Search for the cell housing the specified text and yield its [X, Y] center coordinate. 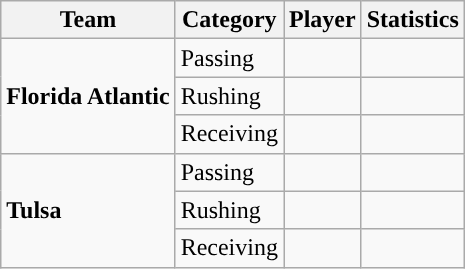
Florida Atlantic [88, 96]
Tulsa [88, 210]
Player [323, 20]
Statistics [412, 20]
Team [88, 20]
Category [229, 20]
